Locate the cell with the specified text and output its [x, y] center coordinate. 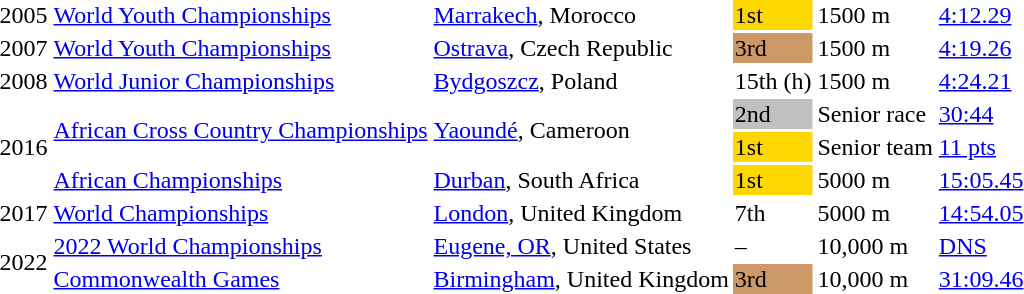
2022 World Championships [240, 246]
Senior team [875, 147]
Eugene, OR, United States [581, 246]
African Championships [240, 180]
Senior race [875, 114]
Ostrava, Czech Republic [581, 48]
15th (h) [773, 81]
2nd [773, 114]
Birmingham, United Kingdom [581, 279]
Commonwealth Games [240, 279]
Marrakech, Morocco [581, 15]
Yaoundé, Cameroon [581, 130]
Durban, South Africa [581, 180]
London, United Kingdom [581, 213]
World Junior Championships [240, 81]
7th [773, 213]
– [773, 246]
Bydgoszcz, Poland [581, 81]
World Championships [240, 213]
African Cross Country Championships [240, 130]
